Locate the cell with the specified text and output its (x, y) center coordinate. 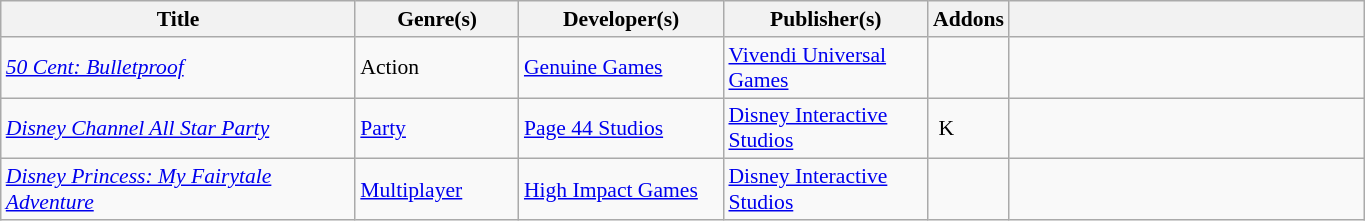
Disney Channel All Star Party (178, 128)
Addons (968, 19)
Party (437, 128)
Title (178, 19)
Genuine Games (622, 68)
Genre(s) (437, 19)
Developer(s) (622, 19)
Vivendi Universal Games (826, 68)
K (968, 128)
Publisher(s) (826, 19)
Action (437, 68)
Multiplayer (437, 190)
Disney Princess: My Fairytale Adventure (178, 190)
50 Cent: Bulletproof (178, 68)
High Impact Games (622, 190)
Page 44 Studios (622, 128)
